Output the [X, Y] coordinate of the center of the cell containing the given text.  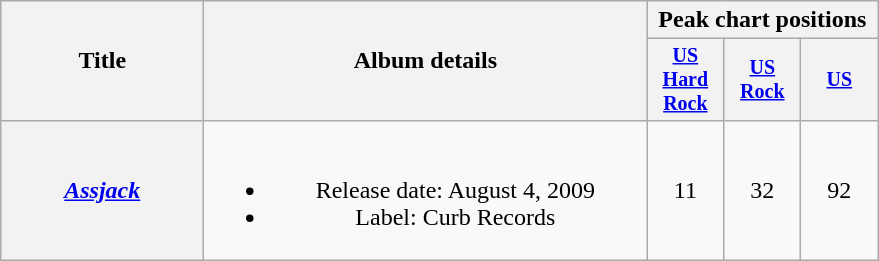
Release date: August 4, 2009Label: Curb Records [426, 190]
Peak chart positions [762, 20]
USHard Rock [686, 80]
Album details [426, 61]
US Rock [762, 80]
US [840, 80]
Assjack [102, 190]
11 [686, 190]
32 [762, 190]
Title [102, 61]
92 [840, 190]
